Detect which cell encompasses the target text, then output its (X, Y) center coordinate. 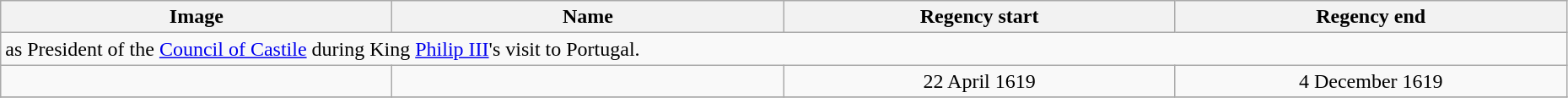
Image (197, 17)
as President of the Council of Castile during King Philip III's visit to Portugal. (784, 49)
4 December 1619 (1371, 81)
22 April 1619 (979, 81)
Regency start (979, 17)
Regency end (1371, 17)
Name (588, 17)
